Capture the cell that displays the provided text and extract its (X, Y) central coordinate. 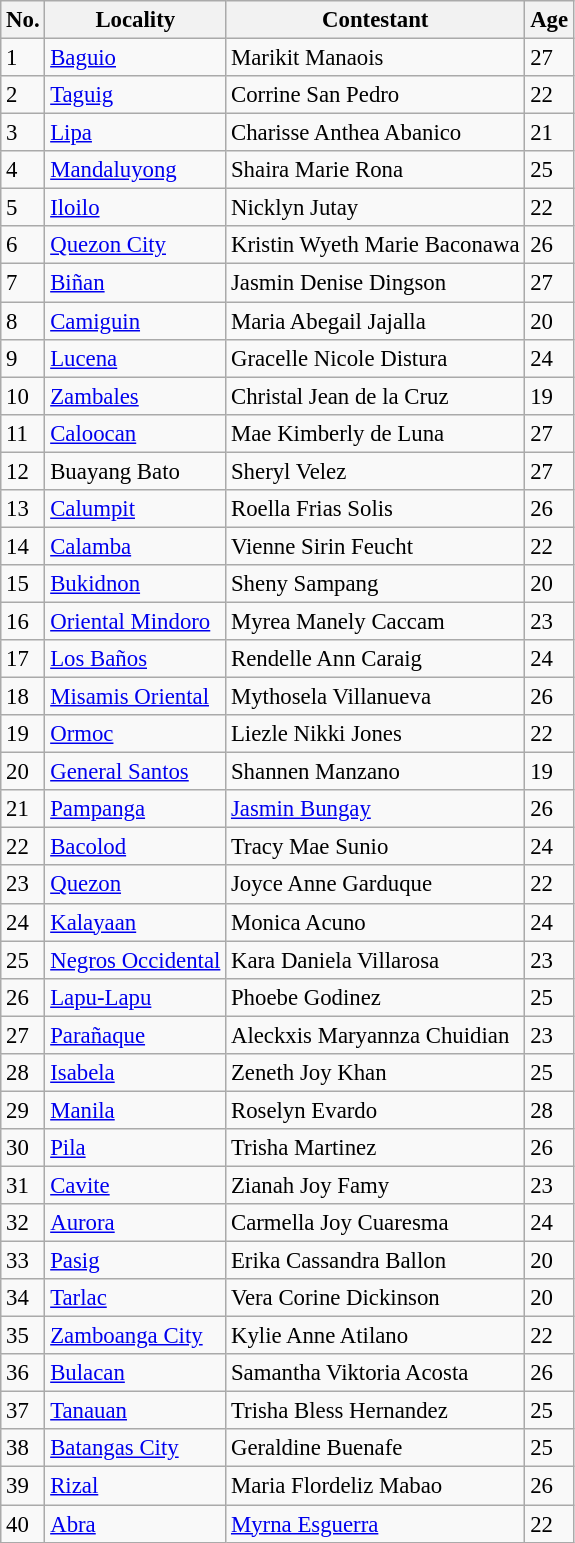
Misamis Oriental (136, 697)
Sheny Sampang (376, 584)
Bukidnon (136, 584)
Locality (136, 20)
Maria Abegail Jajalla (376, 321)
Lucena (136, 358)
10 (23, 396)
Monica Acuno (376, 922)
Marikit Manaois (376, 58)
37 (23, 1411)
5 (23, 208)
Caloocan (136, 433)
Mae Kimberly de Luna (376, 433)
12 (23, 471)
Los Baños (136, 659)
Negros Occidental (136, 960)
Pampanga (136, 809)
Contestant (376, 20)
Ormoc (136, 734)
29 (23, 1110)
Vera Corine Dickinson (376, 1298)
35 (23, 1336)
2 (23, 95)
Myrna Esguerra (376, 1524)
Rizal (136, 1486)
Roselyn Evardo (376, 1110)
17 (23, 659)
Tanauan (136, 1411)
Iloilo (136, 208)
Bacolod (136, 847)
Biñan (136, 283)
7 (23, 283)
Phoebe Godinez (376, 997)
Quezon (136, 885)
Trisha Bless Hernandez (376, 1411)
Aleckxis Maryannza Chuidian (376, 1035)
Lapu-Lapu (136, 997)
16 (23, 621)
Zamboanga City (136, 1336)
Pasig (136, 1261)
Sheryl Velez (376, 471)
Camiguin (136, 321)
Kara Daniela Villarosa (376, 960)
Quezon City (136, 245)
Roella Frias Solis (376, 509)
9 (23, 358)
40 (23, 1524)
Baguio (136, 58)
Maria Flordeliz Mabao (376, 1486)
Calumpit (136, 509)
Batangas City (136, 1449)
Zianah Joy Famy (376, 1185)
Abra (136, 1524)
18 (23, 697)
Oriental Mindoro (136, 621)
Kristin Wyeth Marie Baconawa (376, 245)
Tracy Mae Sunio (376, 847)
Mythosela Villanueva (376, 697)
39 (23, 1486)
Zambales (136, 396)
No. (23, 20)
Erika Cassandra Ballon (376, 1261)
Geraldine Buenafe (376, 1449)
Kylie Anne Atilano (376, 1336)
Cavite (136, 1185)
Nicklyn Jutay (376, 208)
15 (23, 584)
Pila (136, 1148)
14 (23, 546)
Carmella Joy Cuaresma (376, 1223)
Rendelle Ann Caraig (376, 659)
33 (23, 1261)
Liezle Nikki Jones (376, 734)
Manila (136, 1110)
Myrea Manely Caccam (376, 621)
13 (23, 509)
Jasmin Bungay (376, 809)
Lipa (136, 133)
3 (23, 133)
Isabela (136, 1073)
Trisha Martinez (376, 1148)
Joyce Anne Garduque (376, 885)
30 (23, 1148)
Gracelle Nicole Distura (376, 358)
Zeneth Joy Khan (376, 1073)
31 (23, 1185)
34 (23, 1298)
Corrine San Pedro (376, 95)
11 (23, 433)
Calamba (136, 546)
Shannen Manzano (376, 772)
38 (23, 1449)
32 (23, 1223)
Parañaque (136, 1035)
Vienne Sirin Feucht (376, 546)
Charisse Anthea Abanico (376, 133)
Tarlac (136, 1298)
Shaira Marie Rona (376, 170)
1 (23, 58)
Mandaluyong (136, 170)
Christal Jean de la Cruz (376, 396)
4 (23, 170)
Bulacan (136, 1373)
8 (23, 321)
Aurora (136, 1223)
General Santos (136, 772)
Taguig (136, 95)
Samantha Viktoria Acosta (376, 1373)
6 (23, 245)
Buayang Bato (136, 471)
Jasmin Denise Dingson (376, 283)
Age (550, 20)
36 (23, 1373)
Kalayaan (136, 922)
